Return (x, y) of the center of cell containing provided text 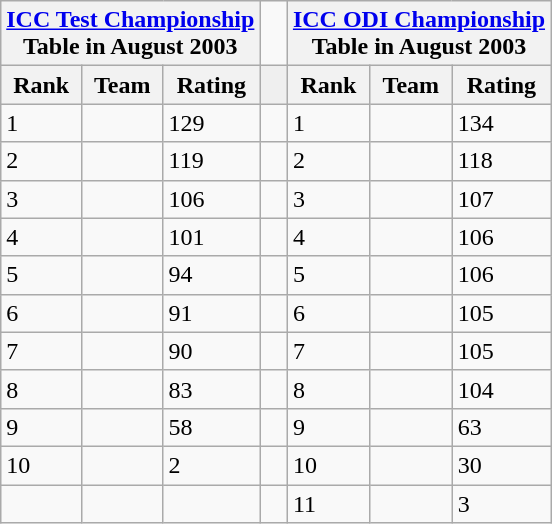
134 (501, 123)
129 (212, 123)
107 (501, 199)
83 (212, 389)
94 (212, 275)
91 (212, 313)
ICC ODI ChampionshipTable in August 2003 (418, 34)
58 (212, 427)
90 (212, 351)
63 (501, 427)
118 (501, 161)
30 (501, 465)
11 (328, 503)
104 (501, 389)
101 (212, 237)
ICC Test ChampionshipTable in August 2003 (130, 34)
119 (212, 161)
